From the cell containing the given text, extract its center point as [x, y] coordinate. 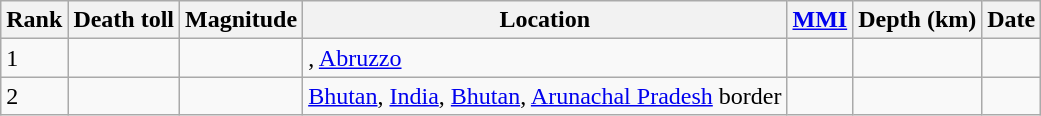
, Abruzzo [545, 58]
Date [1012, 20]
Location [545, 20]
Depth (km) [918, 20]
Bhutan, India, Bhutan, Arunachal Pradesh border [545, 96]
MMI [820, 20]
1 [34, 58]
Rank [34, 20]
Death toll [124, 20]
2 [34, 96]
Magnitude [242, 20]
